For the text-containing cell, return its midpoint in [x, y] coordinate format. 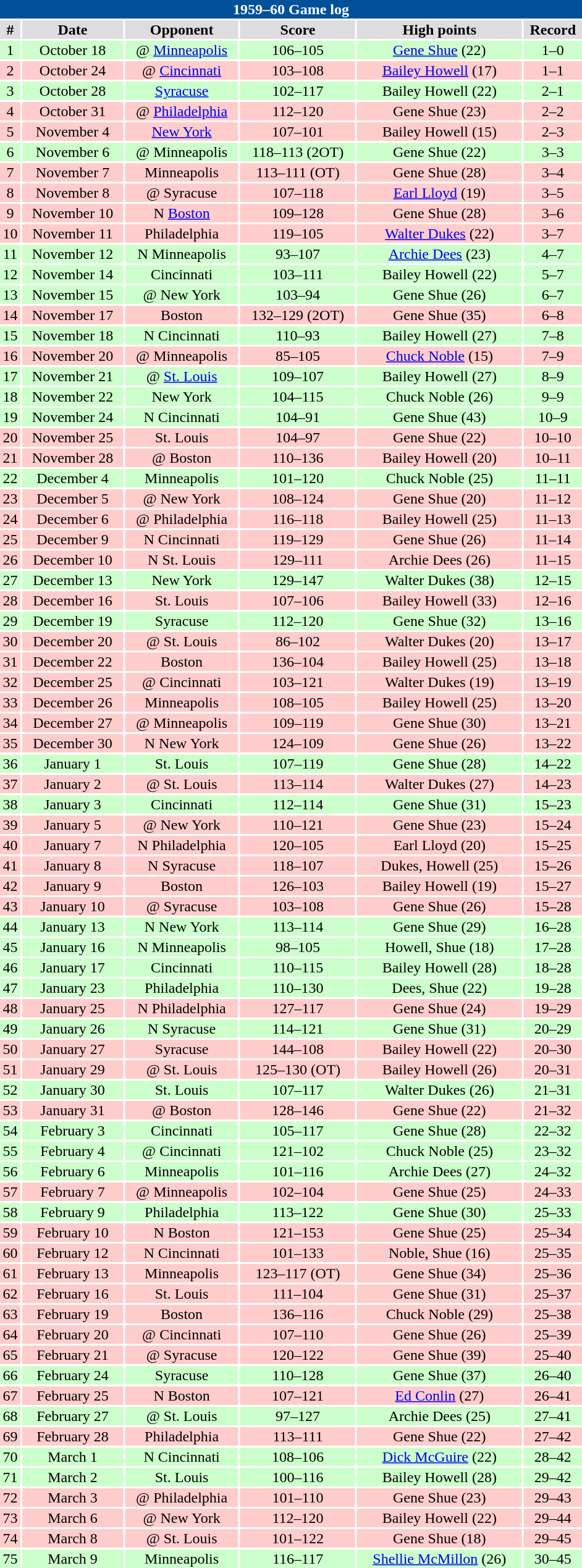
45 [10, 947]
Gene Shue (24) [439, 1008]
54 [10, 1131]
December 25 [73, 682]
2–3 [553, 132]
February 13 [73, 1273]
22–32 [553, 1131]
121–102 [298, 1151]
93–107 [298, 254]
February 24 [73, 1375]
19 [10, 417]
4–7 [553, 254]
107–117 [298, 1090]
63 [10, 1314]
November 6 [73, 152]
January 3 [73, 804]
November 7 [73, 172]
107–101 [298, 132]
113–122 [298, 1212]
December 10 [73, 560]
46 [10, 967]
24–32 [553, 1171]
42 [10, 886]
56 [10, 1171]
110–121 [298, 825]
15–26 [553, 866]
104–91 [298, 417]
December 30 [73, 743]
Gene Shue (29) [439, 927]
January 13 [73, 927]
Gene Shue (34) [439, 1273]
15–23 [553, 804]
66 [10, 1375]
January 30 [73, 1090]
3–7 [553, 234]
February 27 [73, 1416]
20–30 [553, 1049]
121–153 [298, 1233]
126–103 [298, 886]
January 8 [73, 866]
13–21 [553, 723]
37 [10, 784]
34 [10, 723]
49 [10, 1029]
20–31 [553, 1069]
26 [10, 560]
February 3 [73, 1131]
13–19 [553, 682]
13–16 [553, 621]
1959–60 Game log [291, 9]
Bailey Howell (17) [439, 70]
25–36 [553, 1273]
11–14 [553, 539]
23–32 [553, 1151]
October 18 [73, 50]
Bailey Howell (19) [439, 886]
Gene Shue (20) [439, 499]
November 11 [73, 234]
November 22 [73, 397]
1–0 [553, 50]
December 20 [73, 641]
29–42 [553, 1477]
17 [10, 376]
Gene Shue (43) [439, 417]
18–28 [553, 967]
7 [10, 172]
February 28 [73, 1436]
44 [10, 927]
28 [10, 601]
March 8 [73, 1538]
October 28 [73, 91]
January 17 [73, 967]
March 2 [73, 1477]
113–111 [298, 1436]
6–8 [553, 315]
November 20 [73, 356]
21–31 [553, 1090]
5–7 [553, 274]
71 [10, 1477]
144–108 [298, 1049]
Earl Lloyd (20) [439, 845]
January 9 [73, 886]
December 22 [73, 662]
December 9 [73, 539]
108–124 [298, 499]
107–110 [298, 1334]
December 27 [73, 723]
January 1 [73, 764]
19–29 [553, 1008]
103–111 [298, 274]
March 1 [73, 1457]
Gene Shue (37) [439, 1375]
58 [10, 1212]
29 [10, 621]
107–118 [298, 193]
October 24 [73, 70]
68 [10, 1416]
20 [10, 437]
January 25 [73, 1008]
November 28 [73, 458]
33 [10, 702]
110–115 [298, 967]
106–105 [298, 50]
19–28 [553, 988]
70 [10, 1457]
108–105 [298, 702]
107–119 [298, 764]
38 [10, 804]
74 [10, 1538]
November 8 [73, 193]
3–4 [553, 172]
26–40 [553, 1375]
15–25 [553, 845]
November 14 [73, 274]
24 [10, 519]
February 21 [73, 1355]
November 17 [73, 315]
39 [10, 825]
# [10, 30]
February 4 [73, 1151]
Walter Dukes (26) [439, 1090]
Gene Shue (39) [439, 1355]
23 [10, 499]
14–22 [553, 764]
November 4 [73, 132]
Dees, Shue (22) [439, 988]
6 [10, 152]
25–33 [553, 1212]
December 16 [73, 601]
November 15 [73, 295]
14 [10, 315]
November 24 [73, 417]
129–147 [298, 580]
51 [10, 1069]
21 [10, 458]
86–102 [298, 641]
7–9 [553, 356]
Opponent [182, 30]
110–130 [298, 988]
32 [10, 682]
Archie Dees (25) [439, 1416]
February 10 [73, 1233]
120–122 [298, 1355]
50 [10, 1049]
13–18 [553, 662]
105–117 [298, 1131]
136–104 [298, 662]
Ed Conlin (27) [439, 1396]
113–111 (OT) [298, 172]
127–117 [298, 1008]
15–28 [553, 906]
110–128 [298, 1375]
103–121 [298, 682]
107–121 [298, 1396]
13–17 [553, 641]
2 [10, 70]
Dukes, Howell (25) [439, 866]
Chuck Noble (15) [439, 356]
3–3 [553, 152]
26–41 [553, 1396]
10 [10, 234]
25 [10, 539]
65 [10, 1355]
10–10 [553, 437]
73 [10, 1518]
November 12 [73, 254]
119–105 [298, 234]
Earl Lloyd (19) [439, 193]
13–20 [553, 702]
14–23 [553, 784]
112–114 [298, 804]
102–117 [298, 91]
119–129 [298, 539]
109–119 [298, 723]
Bailey Howell (33) [439, 601]
February 25 [73, 1396]
Record [553, 30]
11–13 [553, 519]
16–28 [553, 927]
59 [10, 1233]
Dick McGuire (22) [439, 1457]
40 [10, 845]
67 [10, 1396]
69 [10, 1436]
Score [298, 30]
Bailey Howell (26) [439, 1069]
October 31 [73, 111]
November 21 [73, 376]
27–42 [553, 1436]
104–115 [298, 397]
22 [10, 478]
24–33 [553, 1192]
December 6 [73, 519]
31 [10, 662]
Walter Dukes (19) [439, 682]
January 2 [73, 784]
1 [10, 50]
9–9 [553, 397]
61 [10, 1273]
High points [439, 30]
February 12 [73, 1253]
10–11 [553, 458]
10–9 [553, 417]
64 [10, 1334]
118–107 [298, 866]
Bailey Howell (15) [439, 132]
February 20 [73, 1334]
11–12 [553, 499]
January 31 [73, 1110]
62 [10, 1294]
March 9 [73, 1559]
111–104 [298, 1294]
Archie Dees (27) [439, 1171]
18 [10, 397]
9 [10, 213]
36 [10, 764]
February 7 [73, 1192]
55 [10, 1151]
52 [10, 1090]
December 13 [73, 580]
120–105 [298, 845]
1–1 [553, 70]
101–116 [298, 1171]
101–110 [298, 1498]
11–11 [553, 478]
Date [73, 30]
116–118 [298, 519]
February 19 [73, 1314]
January 26 [73, 1029]
27–41 [553, 1416]
30 [10, 641]
Bailey Howell (20) [439, 458]
124–109 [298, 743]
4 [10, 111]
103–94 [298, 295]
Gene Shue (32) [439, 621]
December 26 [73, 702]
January 23 [73, 988]
35 [10, 743]
29–43 [553, 1498]
Gene Shue (35) [439, 315]
85–105 [298, 356]
March 3 [73, 1498]
104–97 [298, 437]
107–106 [298, 601]
Walter Dukes (27) [439, 784]
8 [10, 193]
Noble, Shue (16) [439, 1253]
6–7 [553, 295]
November 25 [73, 437]
101–120 [298, 478]
January 5 [73, 825]
110–136 [298, 458]
2–2 [553, 111]
12–15 [553, 580]
27 [10, 580]
16 [10, 356]
60 [10, 1253]
132–129 (2OT) [298, 315]
Walter Dukes (22) [439, 234]
3–6 [553, 213]
25–40 [553, 1355]
Archie Dees (23) [439, 254]
January 7 [73, 845]
7–8 [553, 335]
Shellie McMillon (26) [439, 1559]
98–105 [298, 947]
116–117 [298, 1559]
100–116 [298, 1477]
February 9 [73, 1212]
Walter Dukes (20) [439, 641]
25–39 [553, 1334]
20–29 [553, 1029]
123–117 (OT) [298, 1273]
2–1 [553, 91]
December 19 [73, 621]
Archie Dees (26) [439, 560]
January 10 [73, 906]
128–146 [298, 1110]
114–121 [298, 1029]
25–35 [553, 1253]
13–22 [553, 743]
25–34 [553, 1233]
December 4 [73, 478]
129–111 [298, 560]
November 10 [73, 213]
109–128 [298, 213]
29–45 [553, 1538]
13 [10, 295]
108–106 [298, 1457]
February 6 [73, 1171]
8–9 [553, 376]
15 [10, 335]
97–127 [298, 1416]
72 [10, 1498]
12–16 [553, 601]
12 [10, 274]
Gene Shue (18) [439, 1538]
3–5 [553, 193]
28–42 [553, 1457]
30–45 [553, 1559]
Walter Dukes (38) [439, 580]
25–38 [553, 1314]
125–130 (OT) [298, 1069]
43 [10, 906]
47 [10, 988]
November 18 [73, 335]
Chuck Noble (26) [439, 397]
March 6 [73, 1518]
December 5 [73, 499]
21–32 [553, 1110]
11 [10, 254]
15–27 [553, 886]
January 27 [73, 1049]
25–37 [553, 1294]
57 [10, 1192]
48 [10, 1008]
5 [10, 132]
110–93 [298, 335]
15–24 [553, 825]
Howell, Shue (18) [439, 947]
118–113 (2OT) [298, 152]
101–133 [298, 1253]
109–107 [298, 376]
N St. Louis [182, 560]
29–44 [553, 1518]
Chuck Noble (29) [439, 1314]
41 [10, 866]
January 29 [73, 1069]
January 16 [73, 947]
17–28 [553, 947]
75 [10, 1559]
101–122 [298, 1538]
102–104 [298, 1192]
136–116 [298, 1314]
53 [10, 1110]
3 [10, 91]
11–15 [553, 560]
February 16 [73, 1294]
